For the text-containing cell, return its midpoint in (x, y) coordinate format. 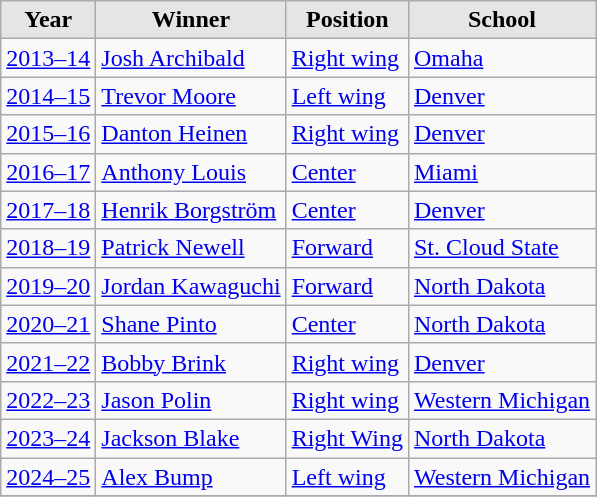
Patrick Newell (191, 248)
2016–17 (48, 172)
Jordan Kawaguchi (191, 286)
Jason Polin (191, 400)
Danton Heinen (191, 134)
2019–20 (48, 286)
Position (347, 20)
Alex Bump (191, 477)
2015–16 (48, 134)
Winner (191, 20)
Shane Pinto (191, 324)
Year (48, 20)
Jackson Blake (191, 438)
2020–21 (48, 324)
Josh Archibald (191, 58)
2014–15 (48, 96)
Henrik Borgström (191, 210)
St. Cloud State (502, 248)
Miami (502, 172)
2024–25 (48, 477)
2013–14 (48, 58)
2023–24 (48, 438)
2021–22 (48, 362)
Bobby Brink (191, 362)
School (502, 20)
Omaha (502, 58)
2022–23 (48, 400)
2018–19 (48, 248)
2017–18 (48, 210)
Anthony Louis (191, 172)
Right Wing (347, 438)
Trevor Moore (191, 96)
